Provide the (x, y) coordinate of the cell's center where the given text is located.  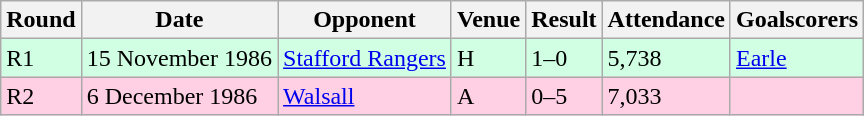
5,738 (666, 58)
0–5 (564, 96)
R1 (41, 58)
Round (41, 20)
H (488, 58)
Walsall (365, 96)
R2 (41, 96)
Opponent (365, 20)
15 November 1986 (179, 58)
7,033 (666, 96)
Result (564, 20)
Goalscorers (796, 20)
Date (179, 20)
Venue (488, 20)
Attendance (666, 20)
Stafford Rangers (365, 58)
Earle (796, 58)
1–0 (564, 58)
A (488, 96)
6 December 1986 (179, 96)
